Provide the [x, y] coordinate of the cell's center where the given text is located.  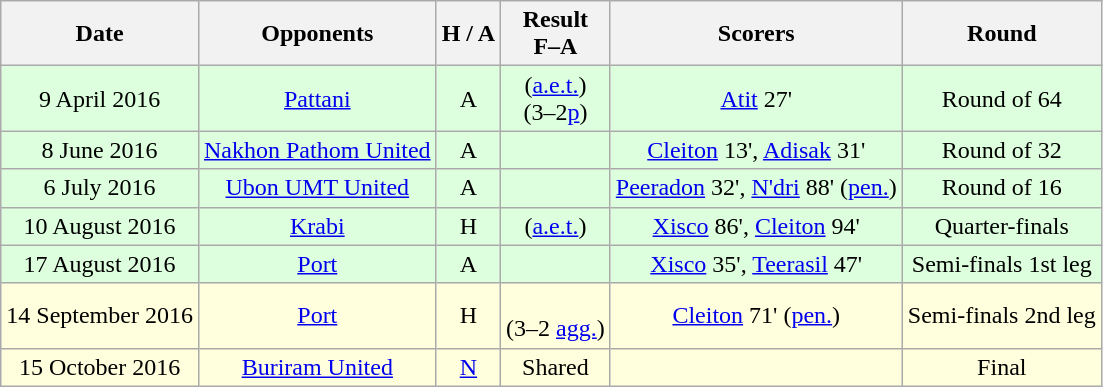
Round of 16 [1002, 188]
(a.e.t.)(3–2p) [556, 98]
Date [100, 34]
Pattani [317, 98]
Ubon UMT United [317, 188]
N [468, 367]
Opponents [317, 34]
Atit 27' [756, 98]
Quarter-finals [1002, 226]
6 July 2016 [100, 188]
Round [1002, 34]
Round of 32 [1002, 150]
15 October 2016 [100, 367]
10 August 2016 [100, 226]
(a.e.t.) [556, 226]
Shared [556, 367]
Semi-finals 2nd leg [1002, 316]
17 August 2016 [100, 264]
Scorers [756, 34]
Semi-finals 1st leg [1002, 264]
Xisco 35', Teerasil 47' [756, 264]
Krabi [317, 226]
Buriram United [317, 367]
Peeradon 32', N'dri 88' (pen.) [756, 188]
Cleiton 13', Adisak 31' [756, 150]
Xisco 86', Cleiton 94' [756, 226]
Nakhon Pathom United [317, 150]
14 September 2016 [100, 316]
H / A [468, 34]
9 April 2016 [100, 98]
Cleiton 71' (pen.) [756, 316]
ResultF–A [556, 34]
8 June 2016 [100, 150]
Round of 64 [1002, 98]
Final [1002, 367]
(3–2 agg.) [556, 316]
